Determine the [x, y] coordinate at the center of the cell enclosing the given text.  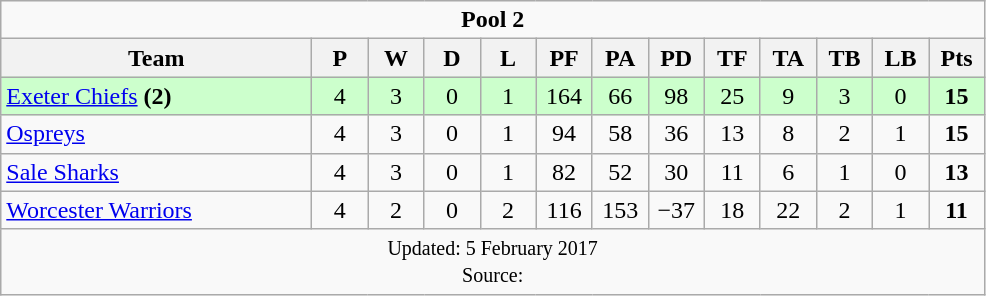
36 [676, 134]
18 [732, 210]
Worcester Warriors [156, 210]
TF [732, 58]
W [396, 58]
Pts [956, 58]
22 [788, 210]
D [452, 58]
LB [900, 58]
Sale Sharks [156, 172]
9 [788, 96]
52 [620, 172]
Pool 2 [493, 20]
Team [156, 58]
94 [564, 134]
98 [676, 96]
8 [788, 134]
TB [844, 58]
−37 [676, 210]
L [508, 58]
30 [676, 172]
66 [620, 96]
6 [788, 172]
PD [676, 58]
PF [564, 58]
P [340, 58]
25 [732, 96]
164 [564, 96]
153 [620, 210]
Updated: 5 February 2017Source: [493, 262]
Ospreys [156, 134]
Exeter Chiefs (2) [156, 96]
116 [564, 210]
82 [564, 172]
PA [620, 58]
TA [788, 58]
58 [620, 134]
